Identify which cell holds the provided text, then report its (x, y) central coordinate. 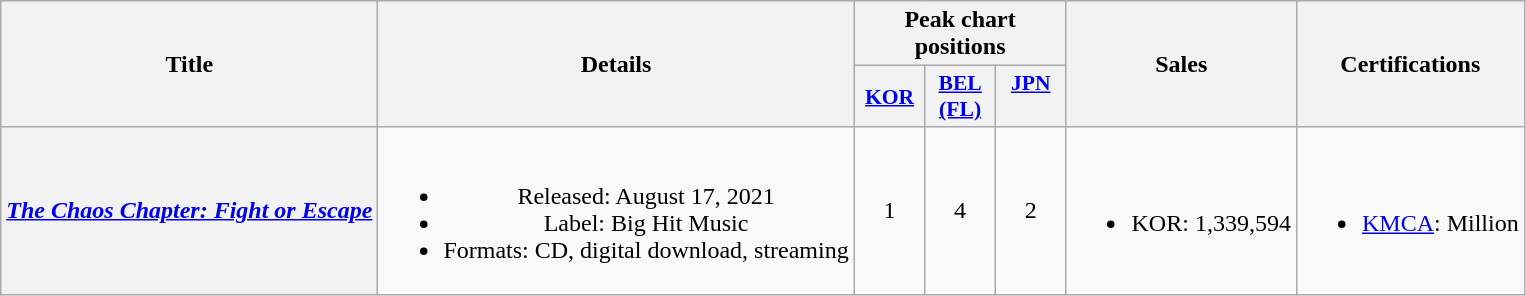
The Chaos Chapter: Fight or Escape (190, 210)
KOR (890, 96)
2 (1030, 210)
KOR: 1,339,594 (1181, 210)
BEL(FL) (960, 96)
Details (616, 64)
KMCA: Million (1410, 210)
Title (190, 64)
Peak chart positions (960, 34)
Sales (1181, 64)
4 (960, 210)
JPN (1030, 96)
1 (890, 210)
Certifications (1410, 64)
Released: August 17, 2021Label: Big Hit Music Formats: CD, digital download, streaming (616, 210)
